For the text-containing cell, return its midpoint in [X, Y] coordinate format. 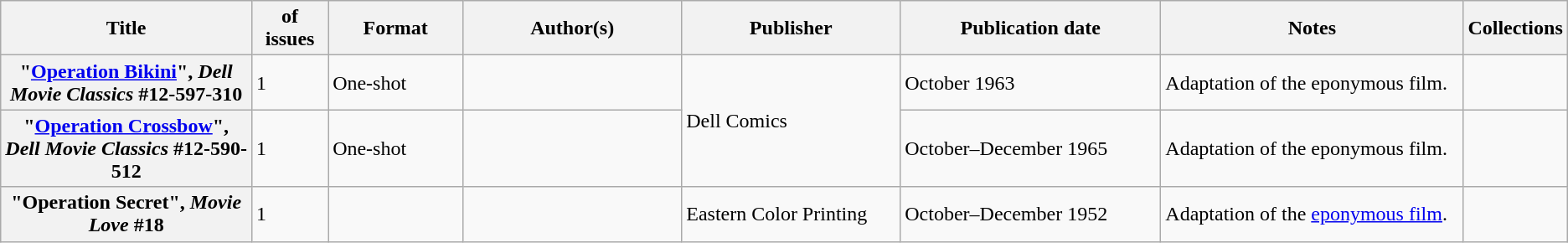
Title [126, 28]
"Operation Bikini", Dell Movie Classics #12-597-310 [126, 82]
October 1963 [1030, 82]
Notes [1312, 28]
Publication date [1030, 28]
October–December 1965 [1030, 148]
Author(s) [573, 28]
Dell Comics [791, 121]
"Operation Secret", Movie Love #18 [126, 215]
Collections [1515, 28]
Publisher [791, 28]
"Operation Crossbow", Dell Movie Classics #12-590-512 [126, 148]
Eastern Color Printing [791, 215]
October–December 1952 [1030, 215]
Format [395, 28]
of issues [290, 28]
